Output the [x, y] coordinate of the center of the cell containing the given text.  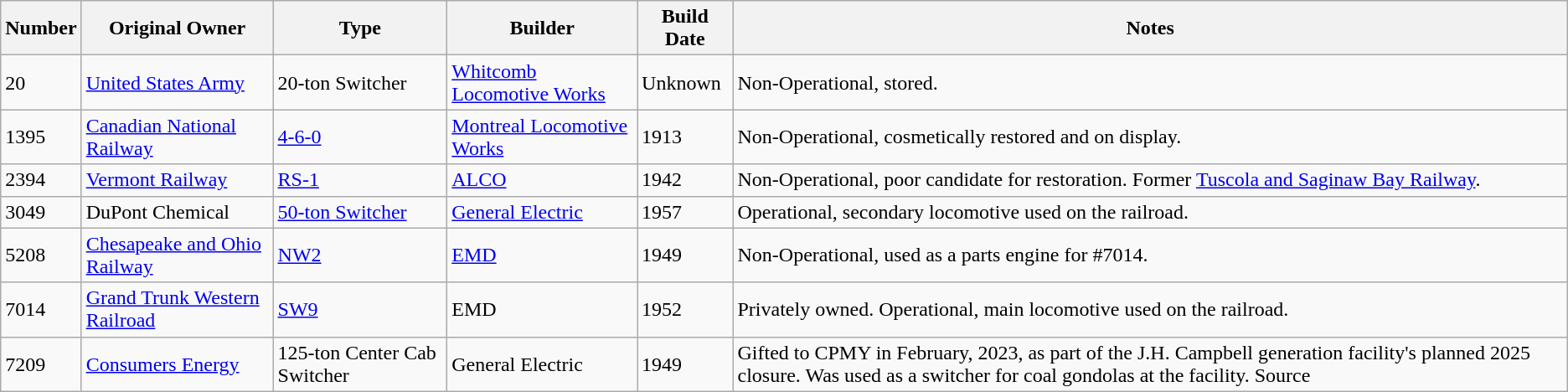
Type [360, 28]
Non-Operational, cosmetically restored and on display. [1150, 137]
United States Army [178, 82]
7209 [41, 364]
Non-Operational, poor candidate for restoration. Former Tuscola and Saginaw Bay Railway. [1150, 180]
SW9 [360, 310]
1942 [685, 180]
ALCO [543, 180]
Chesapeake and Ohio Railway [178, 255]
Non-Operational, stored. [1150, 82]
Number [41, 28]
Vermont Railway [178, 180]
Montreal Locomotive Works [543, 137]
Original Owner [178, 28]
Grand Trunk Western Railroad [178, 310]
Non-Operational, used as a parts engine for #7014. [1150, 255]
50-ton Switcher [360, 212]
1952 [685, 310]
Whitcomb Locomotive Works [543, 82]
DuPont Chemical [178, 212]
3049 [41, 212]
Build Date [685, 28]
Privately owned. Operational, main locomotive used on the railroad. [1150, 310]
1957 [685, 212]
7014 [41, 310]
2394 [41, 180]
Canadian National Railway [178, 137]
NW2 [360, 255]
20 [41, 82]
20-ton Switcher [360, 82]
Builder [543, 28]
Unknown [685, 82]
1913 [685, 137]
1395 [41, 137]
4-6-0 [360, 137]
Operational, secondary locomotive used on the railroad. [1150, 212]
125-ton Center Cab Switcher [360, 364]
Notes [1150, 28]
5208 [41, 255]
RS-1 [360, 180]
Consumers Energy [178, 364]
